From the cell containing the given text, extract its center point as (x, y) coordinate. 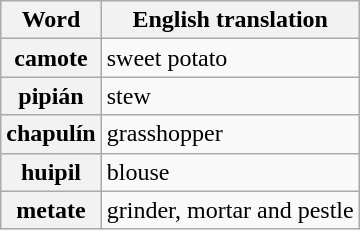
camote (51, 58)
stew (230, 96)
metate (51, 210)
chapulín (51, 134)
grinder, mortar and pestle (230, 210)
sweet potato (230, 58)
pipián (51, 96)
huipil (51, 172)
blouse (230, 172)
Word (51, 20)
grasshopper (230, 134)
English translation (230, 20)
